Capture the cell that displays the provided text and extract its (X, Y) central coordinate. 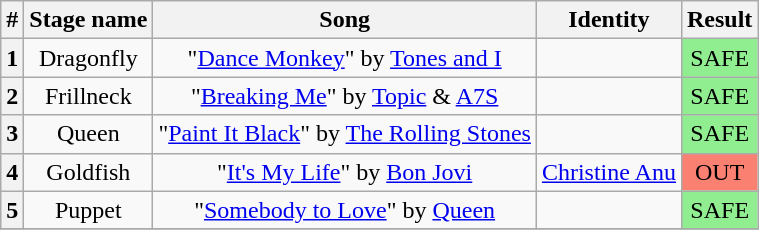
OUT (719, 172)
Puppet (88, 210)
# (12, 20)
1 (12, 58)
Result (719, 20)
"Dance Monkey" by Tones and I (345, 58)
"Somebody to Love" by Queen (345, 210)
Queen (88, 134)
Frillneck (88, 96)
4 (12, 172)
"Paint It Black" by The Rolling Stones (345, 134)
Goldfish (88, 172)
Identity (608, 20)
Christine Anu (608, 172)
Song (345, 20)
"It's My Life" by Bon Jovi (345, 172)
"Breaking Me" by Topic & A7S (345, 96)
2 (12, 96)
Dragonfly (88, 58)
Stage name (88, 20)
5 (12, 210)
3 (12, 134)
